Search for the cell housing the specified text and yield its (X, Y) center coordinate. 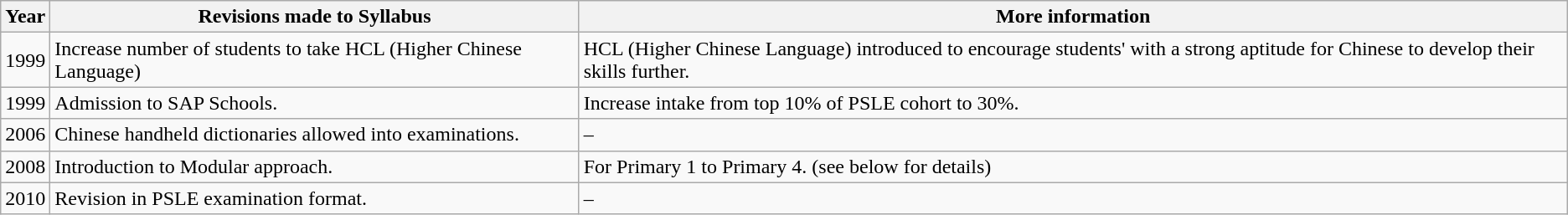
Chinese handheld dictionaries allowed into examinations. (315, 135)
Revisions made to Syllabus (315, 17)
Year (25, 17)
2006 (25, 135)
2010 (25, 198)
Introduction to Modular approach. (315, 166)
More information (1073, 17)
For Primary 1 to Primary 4. (see below for details) (1073, 166)
Increase intake from top 10% of PSLE cohort to 30%. (1073, 103)
2008 (25, 166)
Increase number of students to take HCL (Higher Chinese Language) (315, 60)
HCL (Higher Chinese Language) introduced to encourage students' with a strong aptitude for Chinese to develop their skills further. (1073, 60)
Admission to SAP Schools. (315, 103)
Revision in PSLE examination format. (315, 198)
